Scan for the cell matching the given text and deliver its [X, Y] coordinate at center. 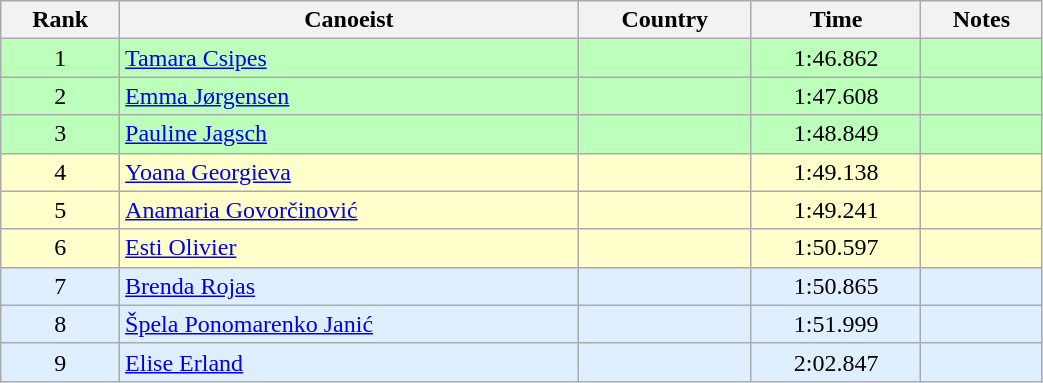
8 [60, 324]
Špela Ponomarenko Janić [350, 324]
2 [60, 96]
Tamara Csipes [350, 58]
1 [60, 58]
3 [60, 134]
9 [60, 362]
Country [664, 20]
Canoeist [350, 20]
Yoana Georgieva [350, 172]
Emma Jørgensen [350, 96]
Esti Olivier [350, 248]
1:50.865 [836, 286]
7 [60, 286]
Pauline Jagsch [350, 134]
Anamaria Govorčinović [350, 210]
Elise Erland [350, 362]
Brenda Rojas [350, 286]
1:48.849 [836, 134]
1:49.138 [836, 172]
1:51.999 [836, 324]
1:50.597 [836, 248]
6 [60, 248]
4 [60, 172]
1:46.862 [836, 58]
2:02.847 [836, 362]
Notes [982, 20]
Rank [60, 20]
1:49.241 [836, 210]
5 [60, 210]
Time [836, 20]
1:47.608 [836, 96]
